Detect which cell encompasses the target text, then output its (X, Y) center coordinate. 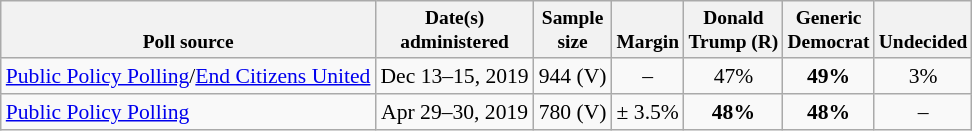
47% (734, 76)
Poll source (188, 30)
49% (828, 76)
944 (V) (573, 76)
Public Policy Polling (188, 112)
780 (V) (573, 112)
Public Policy Polling/End Citizens United (188, 76)
Margin (648, 30)
Samplesize (573, 30)
DonaldTrump (R) (734, 30)
3% (923, 76)
Dec 13–15, 2019 (454, 76)
Apr 29–30, 2019 (454, 112)
Undecided (923, 30)
GenericDemocrat (828, 30)
Date(s)administered (454, 30)
± 3.5% (648, 112)
